Locate the cell with the specified text and output its [x, y] center coordinate. 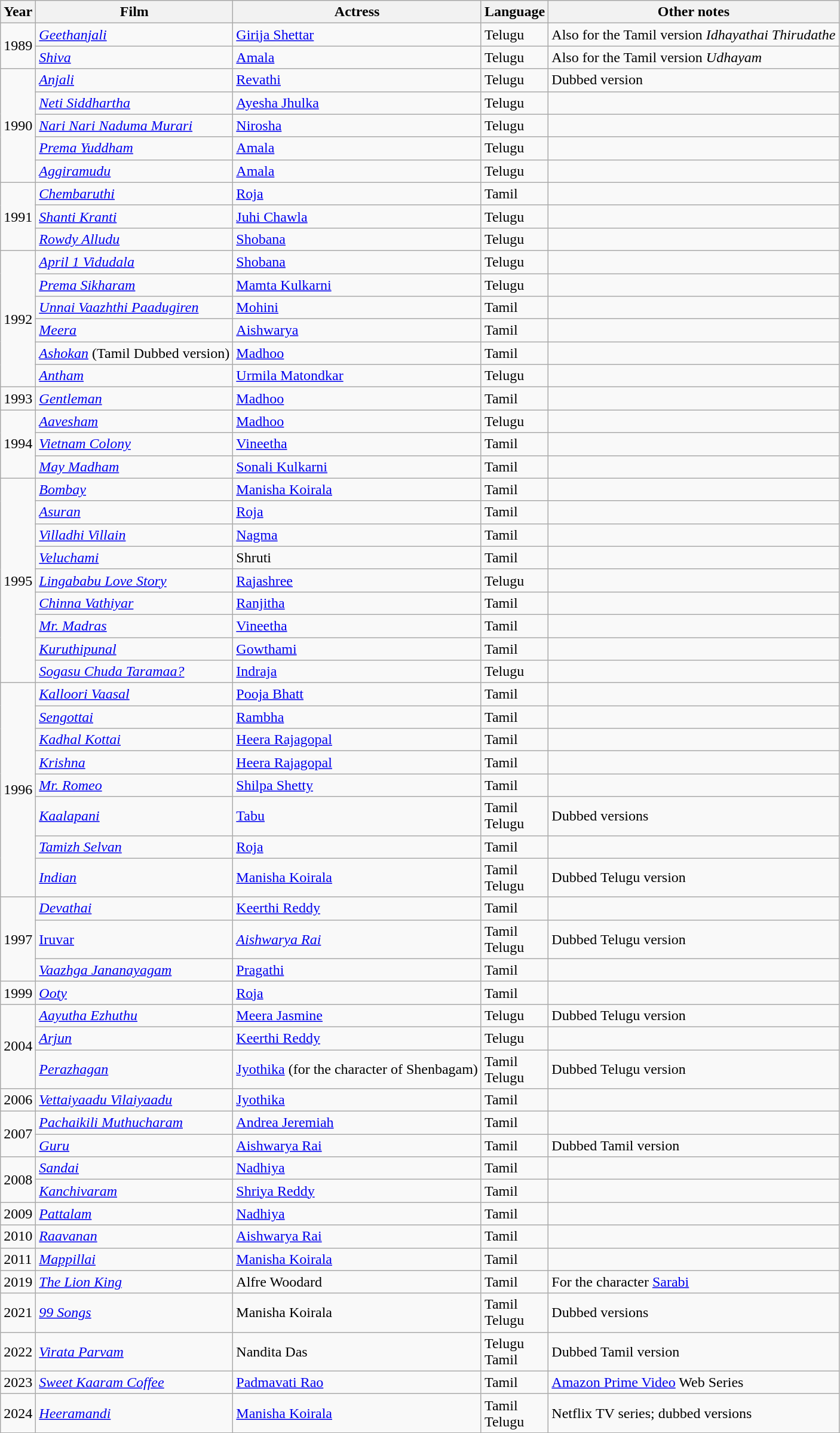
Asuran [134, 512]
2006 [18, 1100]
Shilpa Shetty [357, 785]
Ayesha Jhulka [357, 103]
Mamta Kulkarni [357, 285]
Iruvar [134, 939]
Ooty [134, 993]
Guru [134, 1146]
Lingababu Love Story [134, 580]
Amazon Prime Video Web Series [694, 1382]
1990 [18, 125]
Pattalam [134, 1214]
Anjali [134, 80]
2004 [18, 1046]
Veluchami [134, 558]
Gowthami [357, 648]
Ashokan (Tamil Dubbed version) [134, 353]
Prema Yuddham [134, 148]
2019 [18, 1282]
Vettaiyaadu Vilaiyaadu [134, 1100]
Geethanjali [134, 35]
2009 [18, 1214]
2023 [18, 1382]
Indraja [357, 672]
Tamizh Selvan [134, 847]
Aavesham [134, 421]
Jyothika (for the character of Shenbagam) [357, 1068]
Shruti [357, 558]
Revathi [357, 80]
Pachaikili Muthucharam [134, 1123]
Raavanan [134, 1236]
Language [514, 12]
2011 [18, 1259]
2021 [18, 1312]
2008 [18, 1180]
Aayutha Ezhuthu [134, 1015]
Urmila Matondkar [357, 376]
1997 [18, 939]
1994 [18, 444]
2022 [18, 1352]
Film [134, 12]
Shanti Kranti [134, 216]
Chinna Vathiyar [134, 603]
Aggiramudu [134, 171]
1992 [18, 319]
Sonali Kulkarni [357, 467]
Jyothika [357, 1100]
1996 [18, 790]
Prema Sikharam [134, 285]
April 1 Vidudala [134, 262]
Kuruthipunal [134, 648]
Krishna [134, 763]
Pragathi [357, 970]
Ranjitha [357, 603]
Padmavati Rao [357, 1382]
2010 [18, 1236]
Netflix TV series; dubbed versions [694, 1413]
Gentleman [134, 399]
Bombay [134, 489]
Tabu [357, 816]
Vaazhga Jananayagam [134, 970]
Chembaruthi [134, 194]
For the character Sarabi [694, 1282]
1993 [18, 399]
Kanchivaram [134, 1191]
Kaalapani [134, 816]
Indian [134, 877]
Rambha [357, 717]
Devathai [134, 908]
Sandai [134, 1168]
Nari Nari Naduma Murari [134, 125]
Girija Shettar [357, 35]
Kadhal Kottai [134, 740]
Alfre Woodard [357, 1282]
Also for the Tamil version Udhayam [694, 57]
Dubbed version [694, 80]
Neti Siddhartha [134, 103]
Rowdy Alludu [134, 239]
1991 [18, 216]
Vietnam Colony [134, 444]
The Lion King [134, 1282]
Mohini [357, 308]
Meera [134, 330]
Actress [357, 12]
Unnai Vaazhthi Paadugiren [134, 308]
Sengottai [134, 717]
Meera Jasmine [357, 1015]
Mr. Madras [134, 626]
Shiva [134, 57]
Antham [134, 376]
Mr. Romeo [134, 785]
Nirosha [357, 125]
Nagma [357, 535]
Juhi Chawla [357, 216]
Aishwarya [357, 330]
Other notes [694, 12]
2024 [18, 1413]
Perazhagan [134, 1068]
1989 [18, 46]
Year [18, 12]
Arjun [134, 1038]
1999 [18, 993]
May Madham [134, 467]
Villadhi Villain [134, 535]
Nandita Das [357, 1352]
Kalloori Vaasal [134, 694]
TeluguTamil [514, 1352]
Heeramandi [134, 1413]
Also for the Tamil version Idhayathai Thirudathe [694, 35]
Sweet Kaaram Coffee [134, 1382]
Mappillai [134, 1259]
Andrea Jeremiah [357, 1123]
Rajashree [357, 580]
2007 [18, 1134]
Virata Parvam [134, 1352]
99 Songs [134, 1312]
Shriya Reddy [357, 1191]
Pooja Bhatt [357, 694]
Sogasu Chuda Taramaa? [134, 672]
1995 [18, 581]
